Locate the cell with the specified text and output its (x, y) center coordinate. 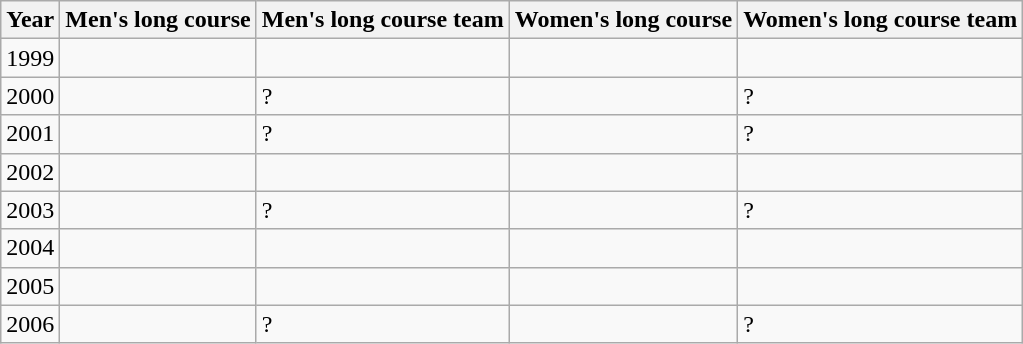
2002 (30, 172)
2001 (30, 134)
1999 (30, 58)
Women's long course (623, 20)
Year (30, 20)
Women's long course team (880, 20)
Men's long course (158, 20)
2003 (30, 210)
2000 (30, 96)
2006 (30, 324)
2005 (30, 286)
Men's long course team (382, 20)
2004 (30, 248)
